Search for the cell housing the specified text and yield its (x, y) center coordinate. 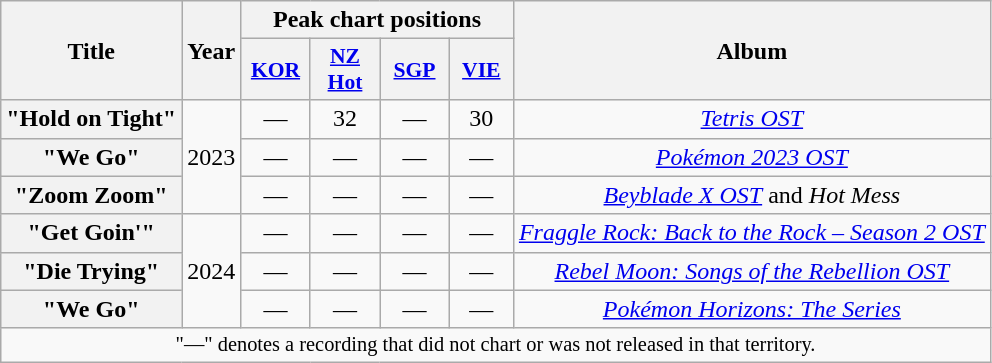
NZHot (345, 70)
Pokémon 2023 OST (752, 157)
2024 (212, 271)
32 (345, 119)
Fraggle Rock: Back to the Rock – Season 2 OST (752, 233)
Beyblade X OST and Hot Mess (752, 195)
"Zoom Zoom" (92, 195)
Year (212, 50)
Tetris OST (752, 119)
Rebel Moon: Songs of the Rebellion OST (752, 271)
"—" denotes a recording that did not chart or was not released in that territory. (496, 345)
Title (92, 50)
2023 (212, 157)
30 (481, 119)
"Hold on Tight" (92, 119)
Pokémon Horizons: The Series (752, 309)
SGP (415, 70)
VIE (481, 70)
KOR (276, 70)
"Die Trying" (92, 271)
"Get Goin'" (92, 233)
Peak chart positions (378, 20)
Album (752, 50)
